Provide the [x, y] coordinate of the cell's center where the given text is located.  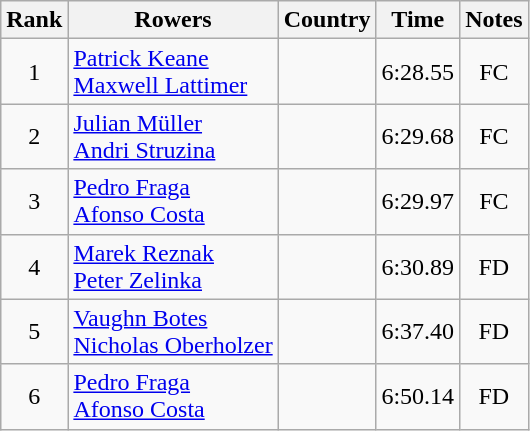
Julian MüllerAndri Struzina [173, 136]
Marek ReznakPeter Zelinka [173, 266]
6:29.97 [418, 202]
Vaughn BotesNicholas Oberholzer [173, 332]
6:50.14 [418, 396]
Country [327, 20]
2 [34, 136]
Patrick KeaneMaxwell Lattimer [173, 72]
1 [34, 72]
6:37.40 [418, 332]
3 [34, 202]
Rowers [173, 20]
6:29.68 [418, 136]
4 [34, 266]
6:30.89 [418, 266]
6:28.55 [418, 72]
5 [34, 332]
Time [418, 20]
Rank [34, 20]
6 [34, 396]
Notes [494, 20]
